From the cell containing the given text, extract its center point as (x, y) coordinate. 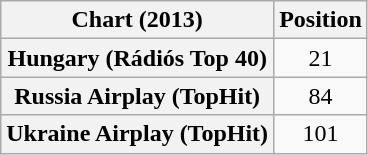
Position (321, 20)
Hungary (Rádiós Top 40) (138, 58)
Ukraine Airplay (TopHit) (138, 134)
84 (321, 96)
101 (321, 134)
21 (321, 58)
Chart (2013) (138, 20)
Russia Airplay (TopHit) (138, 96)
